Return the (x, y) coordinate for the center point of the cell that contains the specified text.  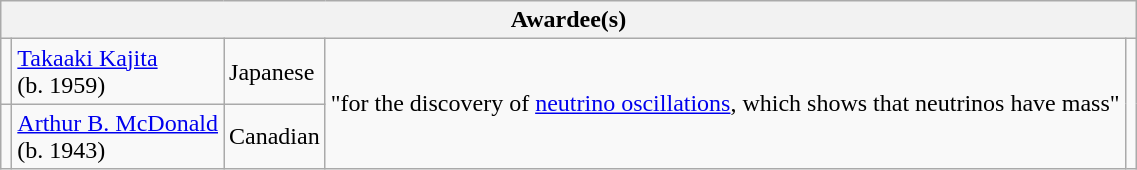
"for the discovery of neutrino oscillations, which shows that neutrinos have mass" (725, 104)
Takaaki Kajita(b. 1959) (118, 72)
Arthur B. McDonald(b. 1943) (118, 136)
Awardee(s) (568, 20)
Canadian (275, 136)
Japanese (275, 72)
